Determine the (x, y) coordinate at the center of the cell enclosing the given text.  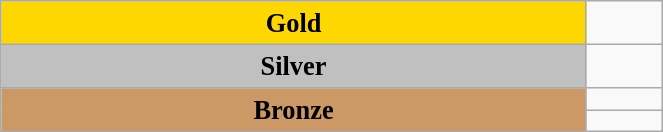
Silver (294, 66)
Gold (294, 22)
Bronze (294, 109)
